Determine the (x, y) coordinate at the center of the cell enclosing the given text.  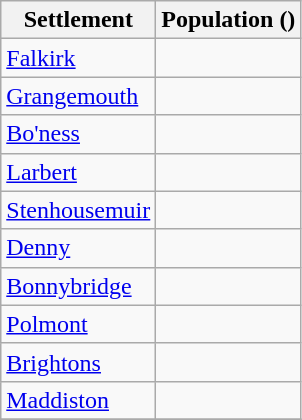
Polmont (78, 324)
Bonnybridge (78, 286)
Stenhousemuir (78, 210)
Denny (78, 248)
Larbert (78, 172)
Brightons (78, 362)
Falkirk (78, 58)
Maddiston (78, 400)
Settlement (78, 20)
Bo'ness (78, 134)
Population () (228, 20)
Grangemouth (78, 96)
